Extract the [x, y] coordinate from the center of the cell holding the provided text.  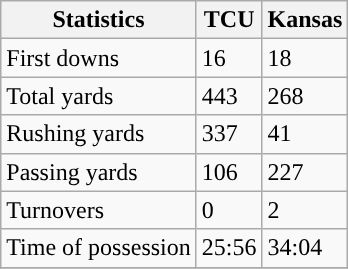
25:56 [229, 248]
268 [305, 96]
106 [229, 172]
337 [229, 134]
Statistics [99, 20]
0 [229, 210]
Time of possession [99, 248]
Passing yards [99, 172]
2 [305, 210]
18 [305, 58]
443 [229, 96]
Kansas [305, 20]
34:04 [305, 248]
Turnovers [99, 210]
41 [305, 134]
First downs [99, 58]
16 [229, 58]
Rushing yards [99, 134]
Total yards [99, 96]
TCU [229, 20]
227 [305, 172]
